Output the [x, y] coordinate of the center of the cell containing the given text.  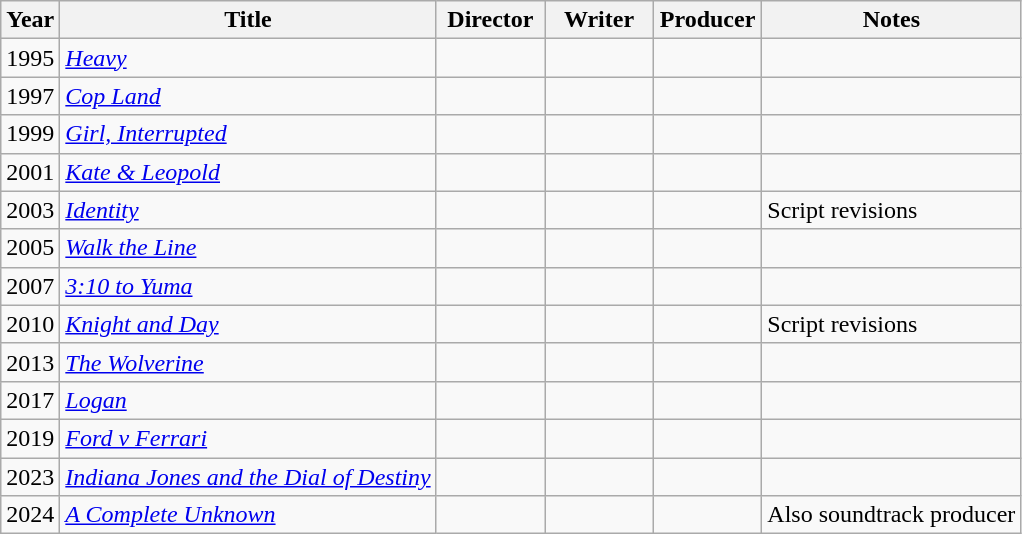
A Complete Unknown [248, 515]
Heavy [248, 58]
2003 [30, 210]
Also soundtrack producer [892, 515]
Girl, Interrupted [248, 134]
2001 [30, 172]
Indiana Jones and the Dial of Destiny [248, 477]
Cop Land [248, 96]
Director [490, 20]
2019 [30, 438]
The Wolverine [248, 362]
Walk the Line [248, 248]
Producer [708, 20]
2024 [30, 515]
Ford v Ferrari [248, 438]
1995 [30, 58]
2010 [30, 324]
2017 [30, 400]
Notes [892, 20]
2007 [30, 286]
Logan [248, 400]
Identity [248, 210]
Title [248, 20]
1997 [30, 96]
Kate & Leopold [248, 172]
3:10 to Yuma [248, 286]
1999 [30, 134]
2005 [30, 248]
2013 [30, 362]
Writer [600, 20]
Knight and Day [248, 324]
Year [30, 20]
2023 [30, 477]
